Return the [X, Y] coordinate for the center point of the cell that contains the specified text.  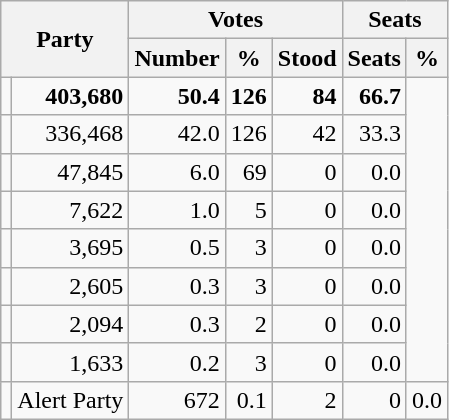
Party [65, 39]
42.0 [177, 134]
403,680 [70, 96]
66.7 [374, 96]
2,605 [70, 286]
672 [177, 400]
47,845 [70, 172]
Number [177, 58]
1.0 [177, 210]
Stood [307, 58]
0.5 [177, 248]
5 [248, 210]
0.1 [248, 400]
42 [307, 134]
0.2 [177, 362]
336,468 [70, 134]
50.4 [177, 96]
69 [248, 172]
3,695 [70, 248]
1,633 [70, 362]
6.0 [177, 172]
Votes [236, 20]
2,094 [70, 324]
7,622 [70, 210]
84 [307, 96]
Alert Party [70, 400]
33.3 [374, 134]
